Determine the (X, Y) coordinate at the center of the cell enclosing the given text.  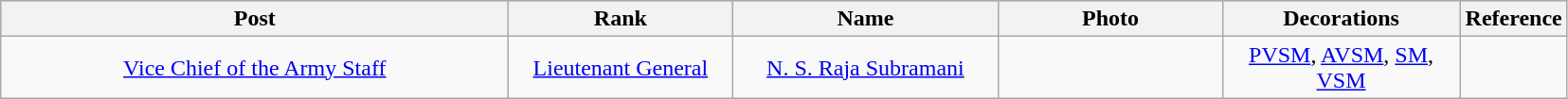
Rank (621, 19)
Name (866, 19)
PVSM, AVSM, SM, VSM (1342, 68)
Vice Chief of the Army Staff (255, 68)
Decorations (1342, 19)
N. S. Raja Subramani (866, 68)
Post (255, 19)
Reference (1514, 19)
Lieutenant General (621, 68)
Photo (1110, 19)
